Locate the cell with the specified text and output its (x, y) center coordinate. 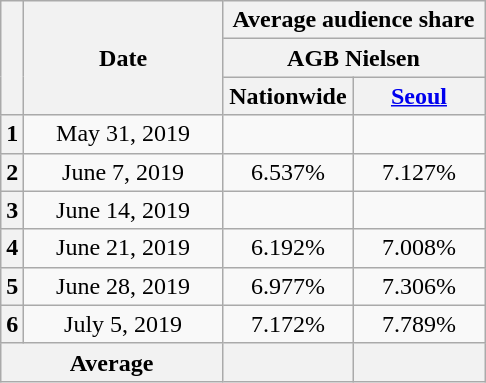
Seoul (418, 96)
6.977% (288, 286)
3 (12, 210)
5 (12, 286)
Average (112, 362)
6.537% (288, 172)
7.008% (418, 248)
July 5, 2019 (124, 324)
May 31, 2019 (124, 134)
7.789% (418, 324)
1 (12, 134)
AGB Nielsen (353, 58)
June 28, 2019 (124, 286)
6.192% (288, 248)
Nationwide (288, 96)
June 14, 2019 (124, 210)
Average audience share (353, 20)
June 7, 2019 (124, 172)
6 (12, 324)
4 (12, 248)
7.306% (418, 286)
Date (124, 58)
7.172% (288, 324)
7.127% (418, 172)
June 21, 2019 (124, 248)
2 (12, 172)
